Provide the (x, y) coordinate of the cell's center where the given text is located.  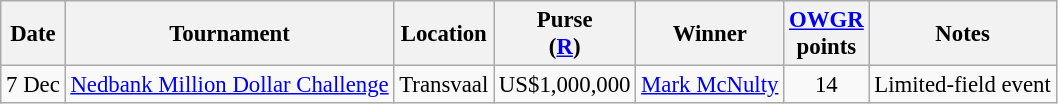
7 Dec (33, 85)
Limited-field event (962, 85)
Purse(R) (565, 34)
Location (444, 34)
14 (826, 85)
Notes (962, 34)
US$1,000,000 (565, 85)
Nedbank Million Dollar Challenge (230, 85)
Date (33, 34)
Winner (710, 34)
Tournament (230, 34)
OWGRpoints (826, 34)
Mark McNulty (710, 85)
Transvaal (444, 85)
